Return the (X, Y) coordinate for the center point of the cell that contains the specified text.  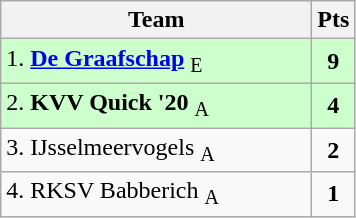
4 (334, 105)
Pts (334, 20)
Team (156, 20)
4. RKSV Babberich A (156, 194)
3. IJsselmeervogels A (156, 150)
2. KVV Quick '20 A (156, 105)
1 (334, 194)
9 (334, 61)
2 (334, 150)
1. De Graafschap E (156, 61)
